Find where the given text appears and provide that cell's center as [X, Y] coordinate. 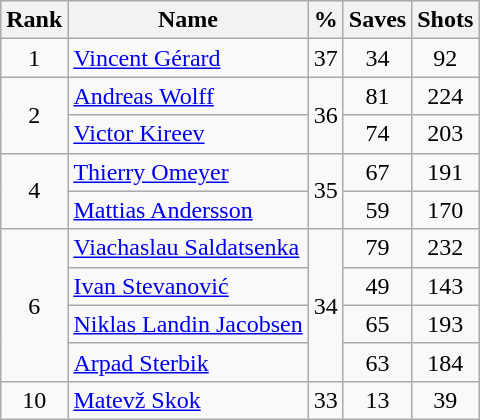
Andreas Wolff [188, 96]
81 [377, 96]
67 [377, 172]
170 [446, 210]
1 [34, 58]
35 [326, 191]
Shots [446, 20]
Vincent Gérard [188, 58]
Rank [34, 20]
143 [446, 286]
224 [446, 96]
10 [34, 400]
74 [377, 134]
232 [446, 248]
36 [326, 115]
49 [377, 286]
39 [446, 400]
203 [446, 134]
33 [326, 400]
193 [446, 324]
6 [34, 305]
Viachaslau Saldatsenka [188, 248]
Victor Kireev [188, 134]
65 [377, 324]
% [326, 20]
79 [377, 248]
Saves [377, 20]
Thierry Omeyer [188, 172]
Arpad Sterbik [188, 362]
13 [377, 400]
59 [377, 210]
Niklas Landin Jacobsen [188, 324]
Matevž Skok [188, 400]
2 [34, 115]
92 [446, 58]
4 [34, 191]
37 [326, 58]
63 [377, 362]
191 [446, 172]
Mattias Andersson [188, 210]
Ivan Stevanović [188, 286]
184 [446, 362]
Name [188, 20]
